Search for the cell housing the specified text and yield its (X, Y) center coordinate. 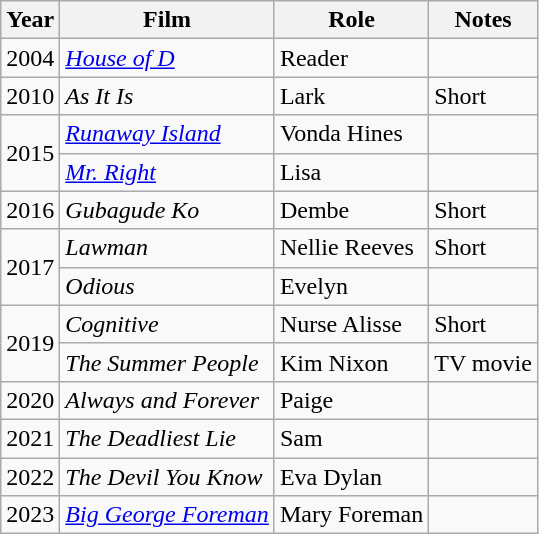
Eva Dylan (351, 477)
Kim Nixon (351, 362)
Paige (351, 400)
Nurse Alisse (351, 324)
2004 (30, 58)
Vonda Hines (351, 134)
Big George Foreman (168, 515)
2020 (30, 400)
The Deadliest Lie (168, 438)
Cognitive (168, 324)
Always and Forever (168, 400)
2021 (30, 438)
Notes (484, 20)
Odious (168, 286)
The Summer People (168, 362)
Runaway Island (168, 134)
Gubagude Ko (168, 210)
2017 (30, 267)
House of D (168, 58)
Nellie Reeves (351, 248)
Lawman (168, 248)
Evelyn (351, 286)
Dembe (351, 210)
Lisa (351, 172)
2015 (30, 153)
TV movie (484, 362)
2023 (30, 515)
Sam (351, 438)
Mr. Right (168, 172)
Year (30, 20)
As It Is (168, 96)
2016 (30, 210)
Role (351, 20)
Lark (351, 96)
2022 (30, 477)
Film (168, 20)
The Devil You Know (168, 477)
Mary Foreman (351, 515)
2010 (30, 96)
2019 (30, 343)
Reader (351, 58)
